Locate the cell with the specified text and output its [x, y] center coordinate. 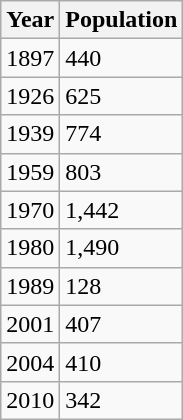
803 [122, 172]
410 [122, 362]
2001 [30, 324]
1,490 [122, 248]
1897 [30, 58]
128 [122, 286]
1959 [30, 172]
2010 [30, 400]
1,442 [122, 210]
342 [122, 400]
774 [122, 134]
Year [30, 20]
Population [122, 20]
2004 [30, 362]
1970 [30, 210]
1939 [30, 134]
407 [122, 324]
1980 [30, 248]
440 [122, 58]
1926 [30, 96]
1989 [30, 286]
625 [122, 96]
